Return the [x, y] coordinate for the center point of the cell that contains the specified text.  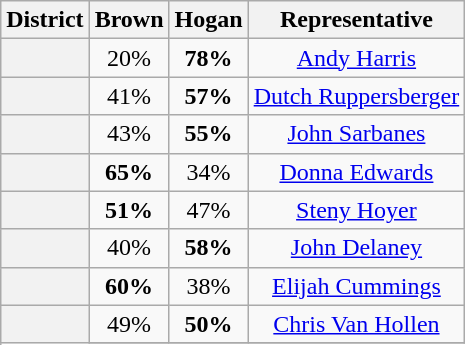
38% [208, 286]
65% [129, 172]
Brown [129, 20]
John Delaney [356, 248]
78% [208, 58]
John Sarbanes [356, 134]
Hogan [208, 20]
40% [129, 248]
Elijah Cummings [356, 286]
20% [129, 58]
50% [208, 324]
60% [129, 286]
58% [208, 248]
Donna Edwards [356, 172]
District [45, 20]
49% [129, 324]
41% [129, 96]
Steny Hoyer [356, 210]
Dutch Ruppersberger [356, 96]
43% [129, 134]
51% [129, 210]
55% [208, 134]
34% [208, 172]
Chris Van Hollen [356, 324]
Representative [356, 20]
47% [208, 210]
57% [208, 96]
Andy Harris [356, 58]
